From the cell containing the given text, extract its center point as (x, y) coordinate. 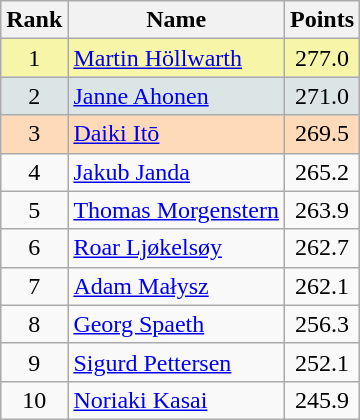
252.1 (322, 362)
3 (34, 134)
2 (34, 96)
245.9 (322, 400)
Daiki Itō (176, 134)
6 (34, 248)
10 (34, 400)
Thomas Morgenstern (176, 210)
263.9 (322, 210)
Janne Ahonen (176, 96)
277.0 (322, 58)
8 (34, 324)
Roar Ljøkelsøy (176, 248)
5 (34, 210)
Name (176, 20)
Georg Spaeth (176, 324)
Rank (34, 20)
256.3 (322, 324)
Noriaki Kasai (176, 400)
262.1 (322, 286)
Points (322, 20)
Sigurd Pettersen (176, 362)
4 (34, 172)
262.7 (322, 248)
Martin Höllwarth (176, 58)
265.2 (322, 172)
9 (34, 362)
7 (34, 286)
1 (34, 58)
Jakub Janda (176, 172)
Adam Małysz (176, 286)
269.5 (322, 134)
271.0 (322, 96)
